For the text-containing cell, return its midpoint in (x, y) coordinate format. 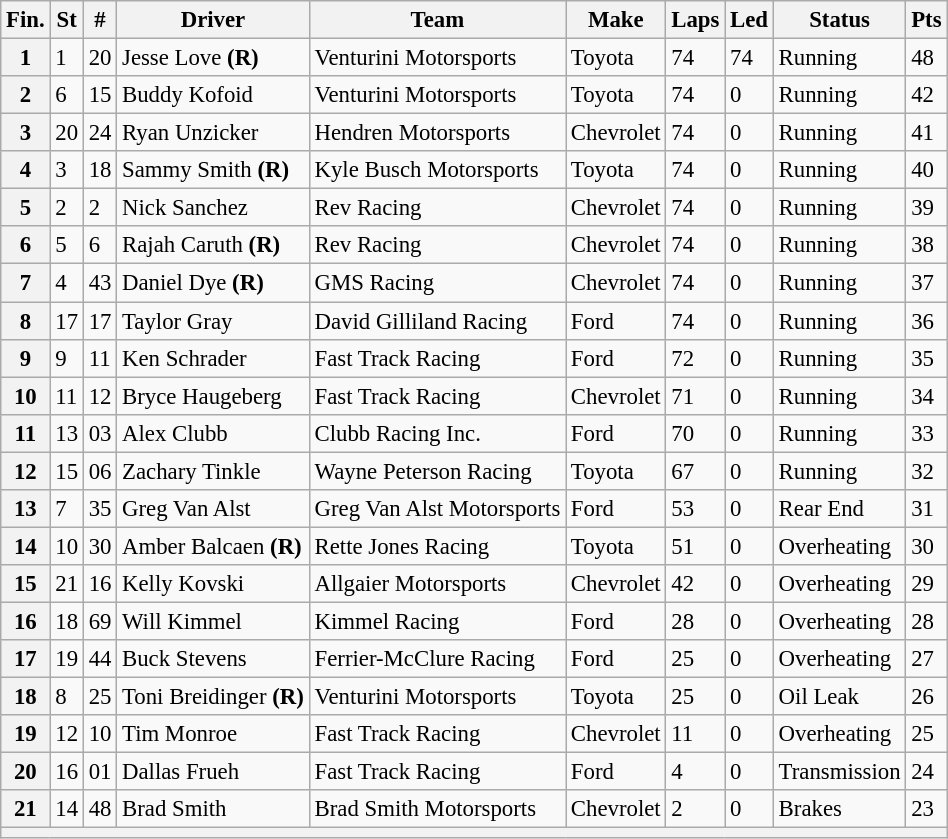
41 (926, 133)
Greg Van Alst (213, 509)
Kyle Busch Motorsports (437, 170)
Sammy Smith (R) (213, 170)
69 (100, 621)
31 (926, 509)
06 (100, 471)
39 (926, 208)
27 (926, 659)
Alex Clubb (213, 433)
23 (926, 809)
Transmission (840, 772)
40 (926, 170)
Hendren Motorsports (437, 133)
St (66, 20)
Brad Smith (213, 809)
Make (616, 20)
Kimmel Racing (437, 621)
71 (696, 396)
44 (100, 659)
Oil Leak (840, 697)
Driver (213, 20)
37 (926, 283)
Dallas Frueh (213, 772)
01 (100, 772)
Clubb Racing Inc. (437, 433)
Zachary Tinkle (213, 471)
Led (750, 20)
Daniel Dye (R) (213, 283)
Buck Stevens (213, 659)
51 (696, 546)
Will Kimmel (213, 621)
Team (437, 20)
38 (926, 245)
33 (926, 433)
Ryan Unzicker (213, 133)
Nick Sanchez (213, 208)
Laps (696, 20)
Kelly Kovski (213, 584)
Ken Schrader (213, 358)
70 (696, 433)
Ferrier-McClure Racing (437, 659)
Brad Smith Motorsports (437, 809)
32 (926, 471)
Toni Breidinger (R) (213, 697)
Bryce Haugeberg (213, 396)
Pts (926, 20)
03 (100, 433)
Tim Monroe (213, 734)
Amber Balcaen (R) (213, 546)
43 (100, 283)
53 (696, 509)
67 (696, 471)
Jesse Love (R) (213, 58)
# (100, 20)
72 (696, 358)
Allgaier Motorsports (437, 584)
29 (926, 584)
Taylor Gray (213, 321)
GMS Racing (437, 283)
Fin. (26, 20)
Brakes (840, 809)
Rear End (840, 509)
Wayne Peterson Racing (437, 471)
36 (926, 321)
26 (926, 697)
Buddy Kofoid (213, 95)
Rette Jones Racing (437, 546)
David Gilliland Racing (437, 321)
Rajah Caruth (R) (213, 245)
Status (840, 20)
34 (926, 396)
Greg Van Alst Motorsports (437, 509)
